Identify which cell holds the provided text, then report its (x, y) central coordinate. 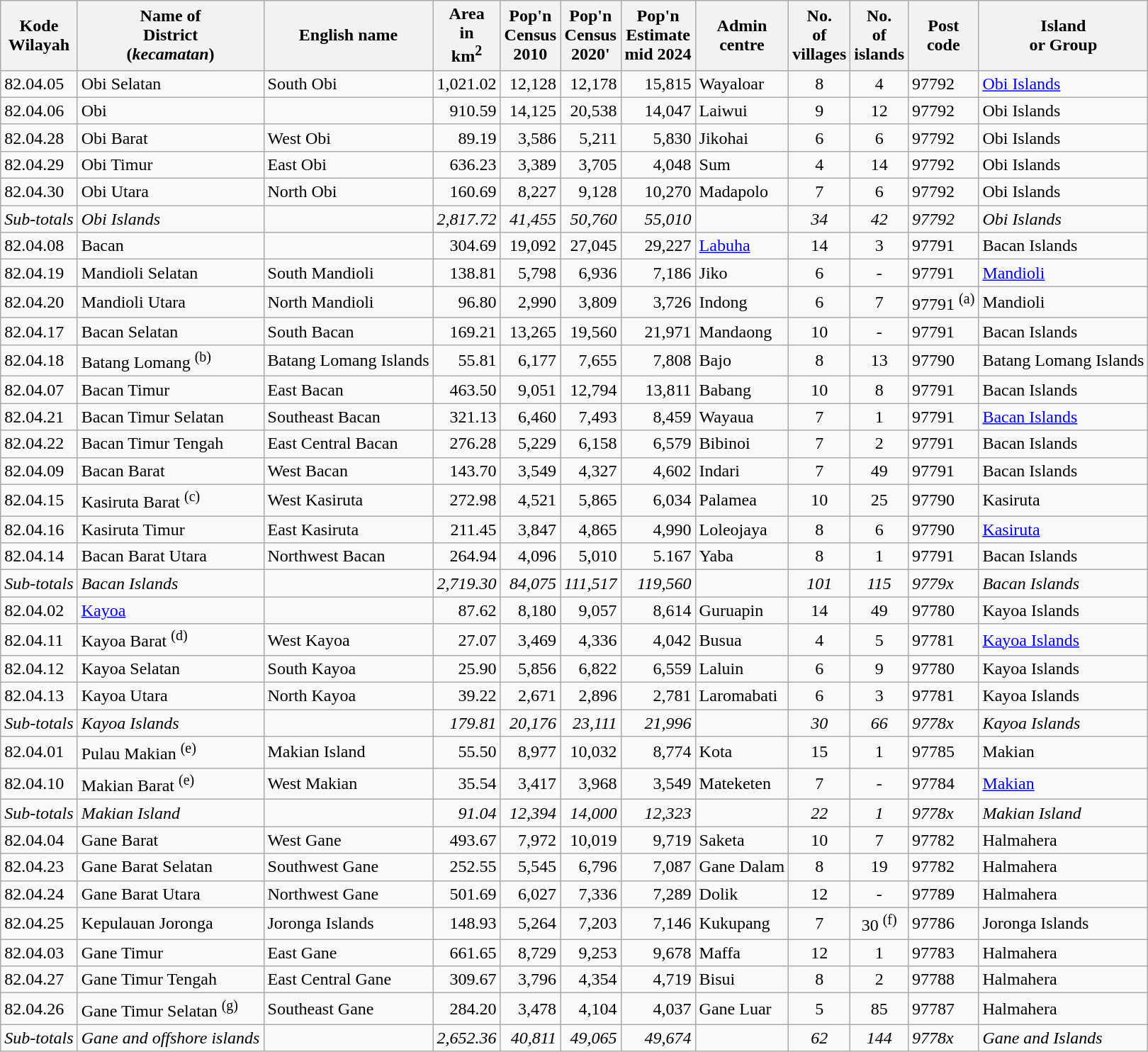
12,794 (590, 390)
8,729 (530, 953)
19 (879, 867)
27.07 (466, 639)
6,460 (530, 417)
321.13 (466, 417)
35.54 (466, 784)
82.04.03 (39, 953)
Gane Barat Selatan (170, 867)
Areainkm2 (466, 35)
12,178 (590, 84)
13,265 (530, 331)
North Mandioli (349, 302)
111,517 (590, 583)
13 (879, 360)
85 (879, 1009)
10,019 (590, 840)
South Bacan (349, 331)
Pulau Makian (e) (170, 753)
East Kasiruta (349, 530)
Mateketen (742, 784)
82.04.21 (39, 417)
Gane Barat (170, 840)
4,096 (530, 556)
82.04.19 (39, 273)
6,796 (590, 867)
Laiwui (742, 111)
Bisui (742, 980)
2,652.36 (466, 1038)
5,010 (590, 556)
82.04.25 (39, 923)
55,010 (658, 219)
Gane Luar (742, 1009)
82.04.05 (39, 84)
Sum (742, 164)
West Kasiruta (349, 500)
Guruapin (742, 610)
12,128 (530, 84)
82.04.22 (39, 444)
55.81 (466, 360)
English name (349, 35)
284.20 (466, 1009)
4,990 (658, 530)
82.04.06 (39, 111)
97785 (944, 753)
4,865 (590, 530)
97789 (944, 894)
Southeast Bacan (349, 417)
3,809 (590, 302)
304.69 (466, 246)
25 (879, 500)
2,896 (590, 696)
4,037 (658, 1009)
Bacan Selatan (170, 331)
Bibinoi (742, 444)
Bacan Barat Utara (170, 556)
Kasiruta Barat (c) (170, 500)
Loleojaya (742, 530)
21,971 (658, 331)
82.04.20 (39, 302)
Kukupang (742, 923)
6,936 (590, 273)
Obi (170, 111)
97787 (944, 1009)
Southwest Gane (349, 867)
West Kayoa (349, 639)
Northwest Bacan (349, 556)
Pop'nCensus2020' (590, 35)
96.80 (466, 302)
Kepulauan Joronga (170, 923)
Kayoa Selatan (170, 669)
2,671 (530, 696)
119,560 (658, 583)
7,493 (590, 417)
19,092 (530, 246)
97783 (944, 953)
138.81 (466, 273)
East Obi (349, 164)
39.22 (466, 696)
Mandioli Selatan (170, 273)
Bacan Timur Tengah (170, 444)
3,847 (530, 530)
6,579 (658, 444)
Palamea (742, 500)
4,521 (530, 500)
3,478 (530, 1009)
82.04.12 (39, 669)
7,203 (590, 923)
Bacan Timur Selatan (170, 417)
91.04 (466, 813)
2,781 (658, 696)
30 (819, 723)
9,253 (590, 953)
East Gane (349, 953)
8,227 (530, 192)
3,469 (530, 639)
50,760 (590, 219)
Postcode (944, 35)
9779x (944, 583)
Saketa (742, 840)
34 (819, 219)
5,865 (590, 500)
8,774 (658, 753)
Wayaua (742, 417)
115 (879, 583)
97786 (944, 923)
97784 (944, 784)
Batang Lomang (b) (170, 360)
252.55 (466, 867)
West Bacan (349, 471)
No.ofvillages (819, 35)
661.65 (466, 953)
4,042 (658, 639)
6,034 (658, 500)
29,227 (658, 246)
501.69 (466, 894)
97791 (a) (944, 302)
25.90 (466, 669)
Obi Barat (170, 138)
5,830 (658, 138)
10,032 (590, 753)
Obi Selatan (170, 84)
82.04.08 (39, 246)
19,560 (590, 331)
41,455 (530, 219)
7,655 (590, 360)
Northwest Gane (349, 894)
87.62 (466, 610)
Mandioli Utara (170, 302)
3,705 (590, 164)
40,811 (530, 1038)
12,323 (658, 813)
South Mandioli (349, 273)
West Gane (349, 840)
3,389 (530, 164)
1,021.02 (466, 84)
82.04.10 (39, 784)
6,822 (590, 669)
2,719.30 (466, 583)
14,125 (530, 111)
Babang (742, 390)
Makian Barat (e) (170, 784)
82.04.16 (39, 530)
5,798 (530, 273)
9,057 (590, 610)
7,808 (658, 360)
Gane Timur Selatan (g) (170, 1009)
272.98 (466, 500)
179.81 (466, 723)
3,968 (590, 784)
Southeast Gane (349, 1009)
276.28 (466, 444)
2,990 (530, 302)
82.04.09 (39, 471)
3,796 (530, 980)
82.04.27 (39, 980)
82.04.29 (39, 164)
3,586 (530, 138)
4,354 (590, 980)
Kayoa (170, 610)
6,027 (530, 894)
Gane Timur Tengah (170, 980)
82.04.01 (39, 753)
Laluin (742, 669)
Gane and offshore islands (170, 1038)
160.69 (466, 192)
23,111 (590, 723)
5.167 (658, 556)
Gane Barat Utara (170, 894)
Kasiruta Timur (170, 530)
309.67 (466, 980)
9,719 (658, 840)
Gane Dalam (742, 867)
Kota (742, 753)
82.04.17 (39, 331)
15,815 (658, 84)
Admincentre (742, 35)
8,977 (530, 753)
Indari (742, 471)
Kayoa Utara (170, 696)
Laromabati (742, 696)
5,229 (530, 444)
Gane and Islands (1063, 1038)
148.93 (466, 923)
169.21 (466, 331)
910.59 (466, 111)
82.04.15 (39, 500)
22 (819, 813)
Dolik (742, 894)
Labuha (742, 246)
8,180 (530, 610)
8,459 (658, 417)
9,678 (658, 953)
3,726 (658, 302)
493.67 (466, 840)
7,186 (658, 273)
7,087 (658, 867)
8,614 (658, 610)
Pop'nEstimatemid 2024 (658, 35)
North Kayoa (349, 696)
6,158 (590, 444)
42 (879, 219)
82.04.24 (39, 894)
3,417 (530, 784)
82.04.02 (39, 610)
West Obi (349, 138)
Wayaloar (742, 84)
10,270 (658, 192)
97788 (944, 980)
14,000 (590, 813)
12,394 (530, 813)
Islandor Group (1063, 35)
82.04.23 (39, 867)
82.04.07 (39, 390)
9,051 (530, 390)
Bacan Timur (170, 390)
27,045 (590, 246)
Indong (742, 302)
7,146 (658, 923)
4,327 (590, 471)
7,289 (658, 894)
No.ofislands (879, 35)
West Makian (349, 784)
82.04.04 (39, 840)
82.04.30 (39, 192)
264.94 (466, 556)
South Kayoa (349, 669)
East Bacan (349, 390)
84,075 (530, 583)
143.70 (466, 471)
20,176 (530, 723)
Bacan Barat (170, 471)
463.50 (466, 390)
101 (819, 583)
82.04.18 (39, 360)
Jikohai (742, 138)
14,047 (658, 111)
5,264 (530, 923)
144 (879, 1038)
South Obi (349, 84)
4,048 (658, 164)
Obi Utara (170, 192)
15 (819, 753)
9,128 (590, 192)
82.04.13 (39, 696)
13,811 (658, 390)
Obi Timur (170, 164)
49,065 (590, 1038)
North Obi (349, 192)
5,211 (590, 138)
Gane Timur (170, 953)
Bajo (742, 360)
636.23 (466, 164)
89.19 (466, 138)
Maffa (742, 953)
82.04.11 (39, 639)
55.50 (466, 753)
21,996 (658, 723)
Kode Wilayah (39, 35)
East Central Gane (349, 980)
7,972 (530, 840)
30 (f) (879, 923)
4,104 (590, 1009)
49,674 (658, 1038)
5,545 (530, 867)
East Central Bacan (349, 444)
20,538 (590, 111)
Name ofDistrict(kecamatan) (170, 35)
211.45 (466, 530)
62 (819, 1038)
Mandaong (742, 331)
82.04.26 (39, 1009)
Jiko (742, 273)
4,336 (590, 639)
5,856 (530, 669)
7,336 (590, 894)
Busua (742, 639)
6,177 (530, 360)
82.04.14 (39, 556)
Yaba (742, 556)
82.04.28 (39, 138)
4,719 (658, 980)
6,559 (658, 669)
4,602 (658, 471)
Kayoa Barat (d) (170, 639)
Bacan (170, 246)
Pop'nCensus2010 (530, 35)
2,817.72 (466, 219)
66 (879, 723)
Madapolo (742, 192)
